Pinpoint the cell where the given text exists, returning its [x, y] midpoint coordinate. 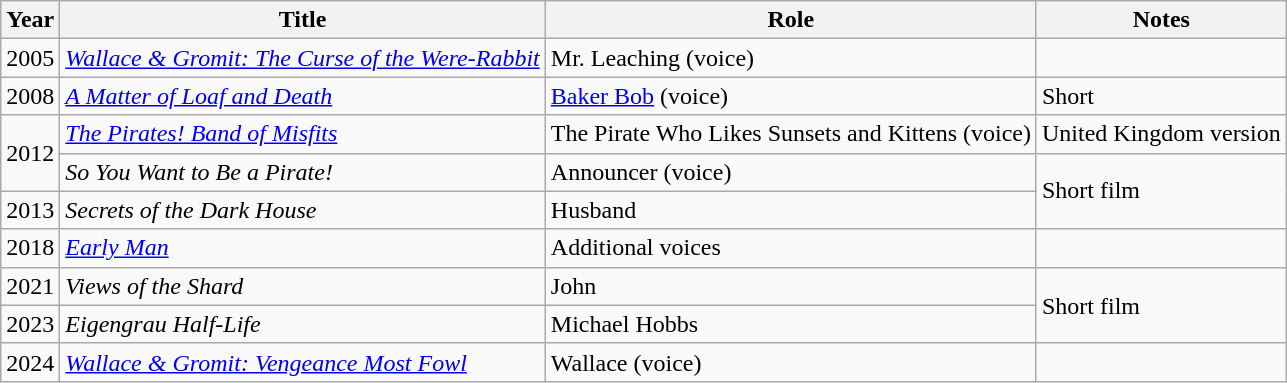
Notes [1161, 20]
2024 [30, 362]
A Matter of Loaf and Death [302, 96]
Mr. Leaching (voice) [790, 58]
Baker Bob (voice) [790, 96]
Wallace (voice) [790, 362]
2018 [30, 248]
Husband [790, 210]
Michael Hobbs [790, 324]
Role [790, 20]
Wallace & Gromit: Vengeance Most Fowl [302, 362]
United Kingdom version [1161, 134]
John [790, 286]
Eigengrau Half-Life [302, 324]
2021 [30, 286]
Short [1161, 96]
2012 [30, 153]
Year [30, 20]
Wallace & Gromit: The Curse of the Were-Rabbit [302, 58]
2023 [30, 324]
The Pirates! Band of Misfits [302, 134]
So You Want to Be a Pirate! [302, 172]
Secrets of the Dark House [302, 210]
2005 [30, 58]
Additional voices [790, 248]
2008 [30, 96]
2013 [30, 210]
Early Man [302, 248]
Announcer (voice) [790, 172]
Title [302, 20]
Views of the Shard [302, 286]
The Pirate Who Likes Sunsets and Kittens (voice) [790, 134]
